Find where the given text appears and provide that cell's center as (x, y) coordinate. 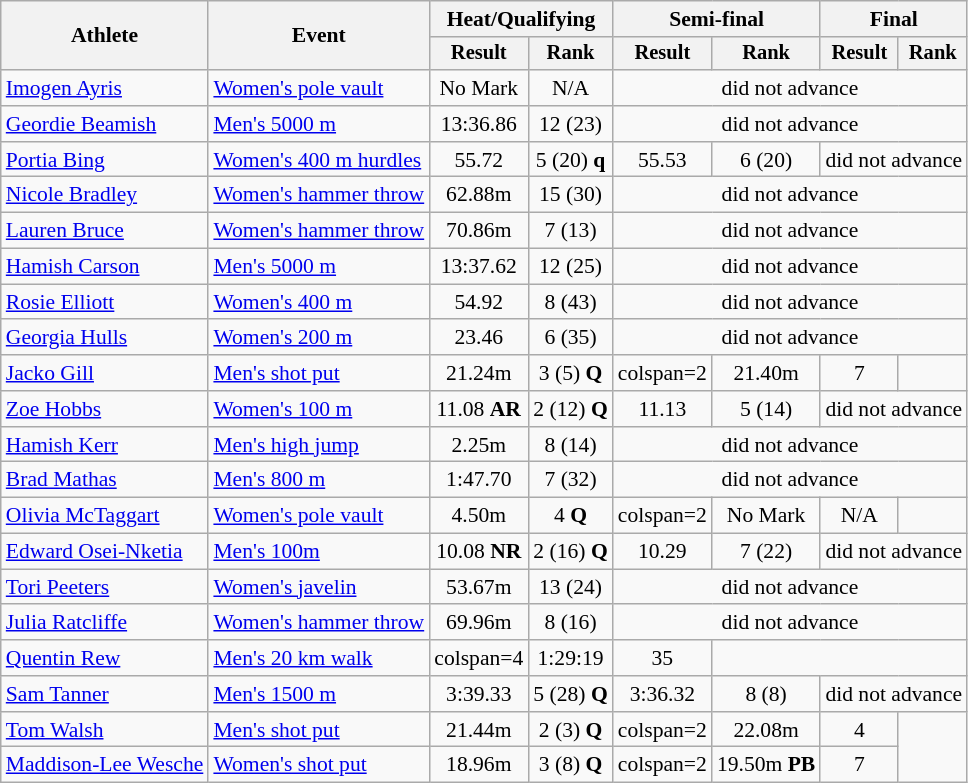
62.88m (478, 195)
8 (14) (570, 445)
6 (20) (766, 160)
Women's javelin (318, 587)
54.92 (478, 302)
13 (24) (570, 587)
6 (35) (570, 338)
3:36.32 (662, 694)
55.53 (662, 160)
4 (859, 730)
Hamish Carson (105, 267)
Women's 200 m (318, 338)
8 (8) (766, 694)
Jacko Gill (105, 373)
Men's 100m (318, 552)
Edward Osei-Nketia (105, 552)
Final (894, 19)
Semi-final (717, 19)
12 (25) (570, 267)
12 (23) (570, 124)
2 (12) Q (570, 409)
10.08 NR (478, 552)
Brad Mathas (105, 480)
3 (5) Q (570, 373)
Athlete (105, 36)
21.24m (478, 373)
3:39.33 (478, 694)
Imogen Ayris (105, 88)
7 (13) (570, 231)
1:29:19 (570, 658)
13:37.62 (478, 267)
2.25m (478, 445)
8 (43) (570, 302)
Sam Tanner (105, 694)
55.72 (478, 160)
5 (28) Q (570, 694)
Rosie Elliott (105, 302)
1:47.70 (478, 480)
70.86m (478, 231)
Women's 100 m (318, 409)
2 (16) Q (570, 552)
11.08 AR (478, 409)
Men's 800 m (318, 480)
Men's 20 km walk (318, 658)
3 (8) Q (570, 765)
Georgia Hulls (105, 338)
23.46 (478, 338)
13:36.86 (478, 124)
22.08m (766, 730)
Women's 400 m (318, 302)
Women's 400 m hurdles (318, 160)
Men's 1500 m (318, 694)
Men's high jump (318, 445)
2 (3) Q (570, 730)
15 (30) (570, 195)
11.13 (662, 409)
Lauren Bruce (105, 231)
53.67m (478, 587)
Heat/Qualifying (521, 19)
21.40m (766, 373)
35 (662, 658)
18.96m (478, 765)
19.50m PB (766, 765)
Olivia McTaggart (105, 516)
Zoe Hobbs (105, 409)
5 (14) (766, 409)
4.50m (478, 516)
Event (318, 36)
7 (32) (570, 480)
4 Q (570, 516)
Geordie Beamish (105, 124)
8 (16) (570, 623)
Nicole Bradley (105, 195)
Portia Bing (105, 160)
69.96m (478, 623)
Women's shot put (318, 765)
colspan=4 (478, 658)
Tom Walsh (105, 730)
Quentin Rew (105, 658)
10.29 (662, 552)
Tori Peeters (105, 587)
Maddison-Lee Wesche (105, 765)
21.44m (478, 730)
Hamish Kerr (105, 445)
Julia Ratcliffe (105, 623)
5 (20) q (570, 160)
7 (22) (766, 552)
